For the text-containing cell, return its midpoint in [x, y] coordinate format. 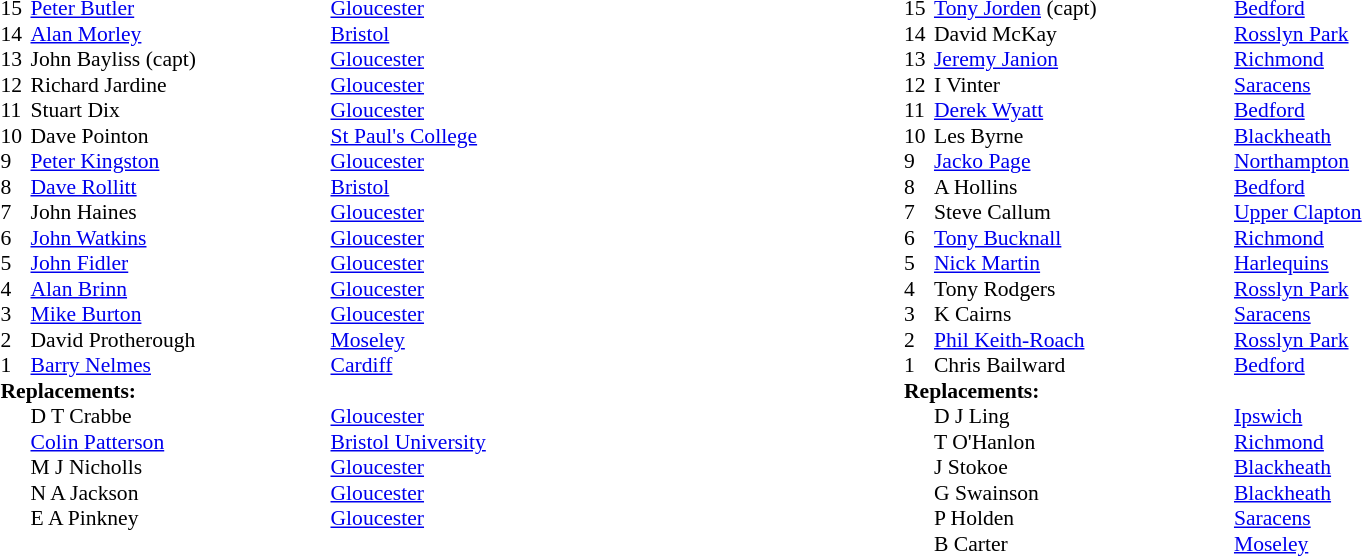
John Haines [180, 213]
Jeremy Janion [1084, 59]
J Stokoe [1084, 467]
Dave Pointon [180, 136]
Les Byrne [1084, 136]
John Bayliss (capt) [180, 59]
Northampton [1298, 161]
Alan Brinn [180, 289]
Bristol University [408, 442]
St Paul's College [408, 136]
Phil Keith-Roach [1084, 340]
M J Nicholls [180, 467]
Peter Kingston [180, 161]
Tony Rodgers [1084, 289]
Richard Jardine [180, 85]
Barry Nelmes [180, 365]
I Vinter [1084, 85]
P Holden [1084, 519]
A Hollins [1084, 187]
G Swainson [1084, 493]
T O'Hanlon [1084, 442]
Harlequins [1298, 263]
Cardiff [408, 365]
Moseley [408, 340]
E A Pinkney [180, 519]
Tony Bucknall [1084, 238]
Stuart Dix [180, 111]
N A Jackson [180, 493]
Colin Patterson [180, 442]
David McKay [1084, 34]
Derek Wyatt [1084, 111]
Steve Callum [1084, 213]
Ipswich [1298, 417]
John Watkins [180, 238]
Upper Clapton [1298, 213]
Jacko Page [1084, 161]
K Cairns [1084, 315]
D J Ling [1084, 417]
Mike Burton [180, 315]
Chris Bailward [1084, 365]
David Protherough [180, 340]
Dave Rollitt [180, 187]
Alan Morley [180, 34]
Nick Martin [1084, 263]
D T Crabbe [180, 417]
John Fidler [180, 263]
